Capture the cell that displays the provided text and extract its (x, y) central coordinate. 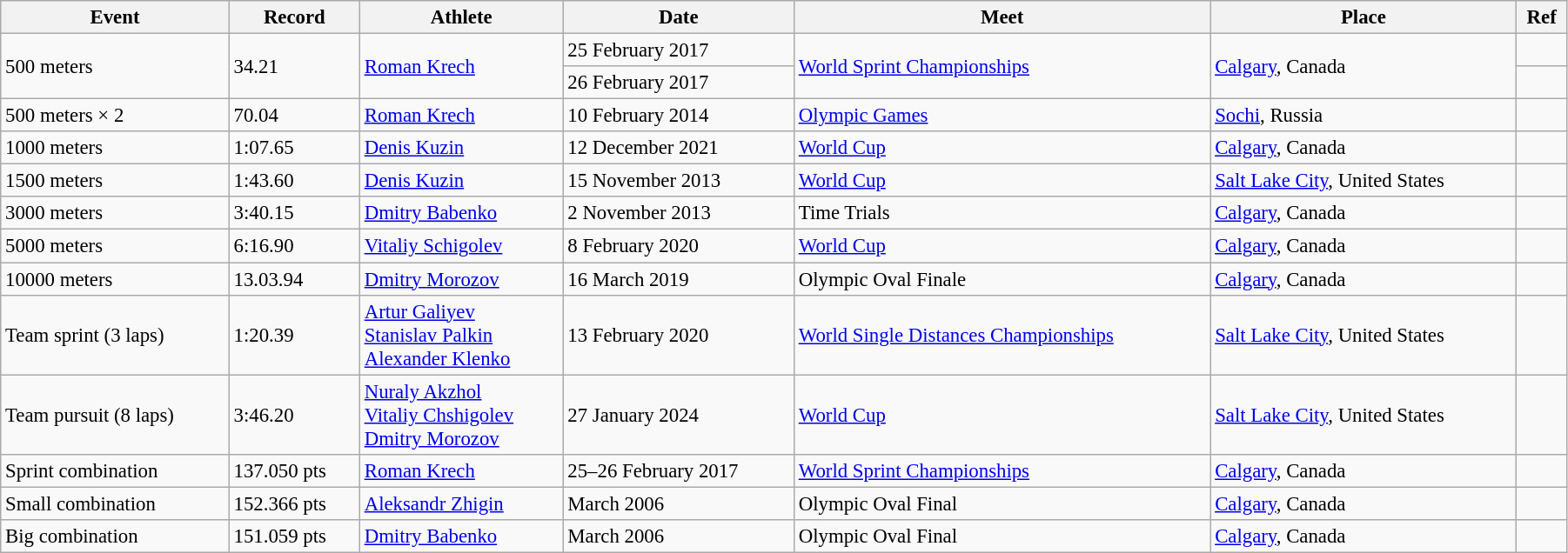
3000 meters (115, 213)
15 November 2013 (679, 181)
Sochi, Russia (1364, 116)
Sprint combination (115, 470)
Dmitry Morozov (461, 279)
10 February 2014 (679, 116)
Team sprint (3 laps) (115, 335)
1500 meters (115, 181)
34.21 (294, 66)
16 March 2019 (679, 279)
Team pursuit (8 laps) (115, 415)
Event (115, 17)
6:16.90 (294, 246)
3:40.15 (294, 213)
151.059 pts (294, 536)
137.050 pts (294, 470)
10000 meters (115, 279)
2 November 2013 (679, 213)
Meet (1002, 17)
500 meters × 2 (115, 116)
70.04 (294, 116)
Date (679, 17)
Athlete (461, 17)
Time Trials (1002, 213)
Big combination (115, 536)
26 February 2017 (679, 83)
8 February 2020 (679, 246)
152.366 pts (294, 503)
Artur GaliyevStanislav PalkinAlexander Klenko (461, 335)
Small combination (115, 503)
27 January 2024 (679, 415)
1:07.65 (294, 148)
Vitaliy Schigolev (461, 246)
25–26 February 2017 (679, 470)
Aleksandr Zhigin (461, 503)
1:43.60 (294, 181)
Ref (1542, 17)
Olympic Games (1002, 116)
500 meters (115, 66)
1000 meters (115, 148)
Record (294, 17)
25 February 2017 (679, 50)
Nuraly AkzholVitaliy ChshigolevDmitry Morozov (461, 415)
13 February 2020 (679, 335)
World Single Distances Championships (1002, 335)
5000 meters (115, 246)
Olympic Oval Finale (1002, 279)
13.03.94 (294, 279)
3:46.20 (294, 415)
1:20.39 (294, 335)
Place (1364, 17)
12 December 2021 (679, 148)
